Provide the [x, y] coordinate of the cell's center where the given text is located.  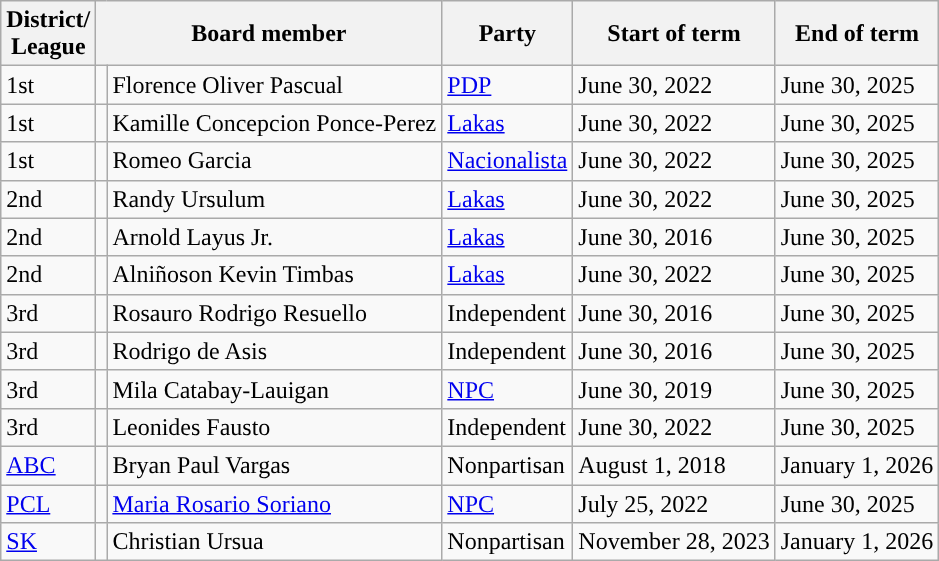
PCL [48, 503]
June 30, 2019 [674, 389]
Leonides Fausto [274, 427]
Board member [269, 34]
Mila Catabay-Lauigan [274, 389]
Start of term [674, 34]
SK [48, 542]
Randy Ursulum [274, 199]
Christian Ursua [274, 542]
Bryan Paul Vargas [274, 465]
Rosauro Rodrigo Resuello [274, 313]
Maria Rosario Soriano [274, 503]
Rodrigo de Asis [274, 351]
Florence Oliver Pascual [274, 85]
District/League [48, 34]
Nacionalista [508, 161]
Party [508, 34]
July 25, 2022 [674, 503]
Romeo Garcia [274, 161]
PDP [508, 85]
Kamille Concepcion Ponce-Perez [274, 123]
August 1, 2018 [674, 465]
November 28, 2023 [674, 542]
Arnold Layus Jr. [274, 237]
Alniñoson Kevin Timbas [274, 275]
ABC [48, 465]
End of term [857, 34]
